Pinpoint the cell where the given text exists, returning its [x, y] midpoint coordinate. 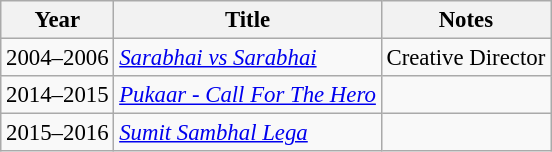
Sumit Sambhal Lega [248, 133]
Year [58, 20]
2014–2015 [58, 95]
Pukaar - Call For The Hero [248, 95]
Title [248, 20]
Creative Director [466, 58]
Sarabhai vs Sarabhai [248, 58]
Notes [466, 20]
2004–2006 [58, 58]
2015–2016 [58, 133]
